Capture the cell that displays the provided text and extract its [x, y] central coordinate. 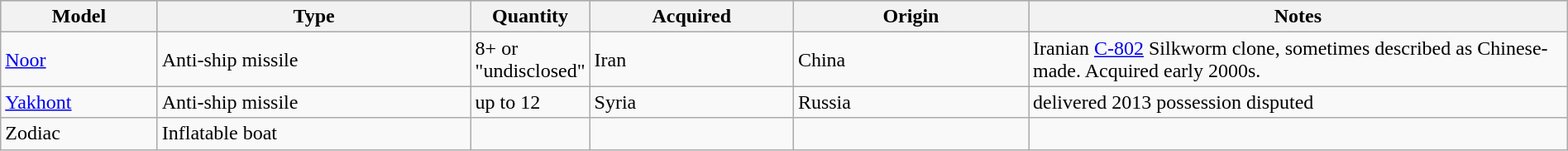
Noor [79, 60]
Quantity [530, 17]
Acquired [691, 17]
Russia [911, 102]
Zodiac [79, 134]
China [911, 60]
up to 12 [530, 102]
Model [79, 17]
Yakhont [79, 102]
Type [314, 17]
Origin [911, 17]
Inflatable boat [314, 134]
Iran [691, 60]
delivered 2013 possession disputed [1298, 102]
Notes [1298, 17]
Syria [691, 102]
Iranian C-802 Silkworm clone, sometimes described as Chinese-made. Acquired early 2000s. [1298, 60]
8+ or "undisclosed" [530, 60]
